For the text-containing cell, return its midpoint in [x, y] coordinate format. 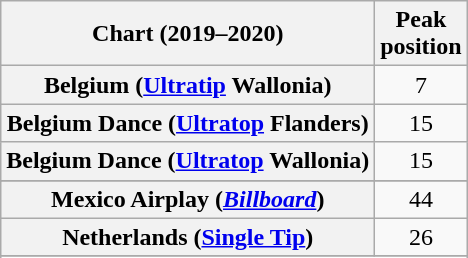
44 [421, 199]
Belgium Dance (Ultratop Flanders) [188, 123]
7 [421, 85]
Chart (2019–2020) [188, 34]
Mexico Airplay (Billboard) [188, 199]
Peakposition [421, 34]
Belgium Dance (Ultratop Wallonia) [188, 161]
26 [421, 237]
Netherlands (Single Tip) [188, 237]
Belgium (Ultratip Wallonia) [188, 85]
